Output the (X, Y) coordinate of the center of the cell containing the given text.  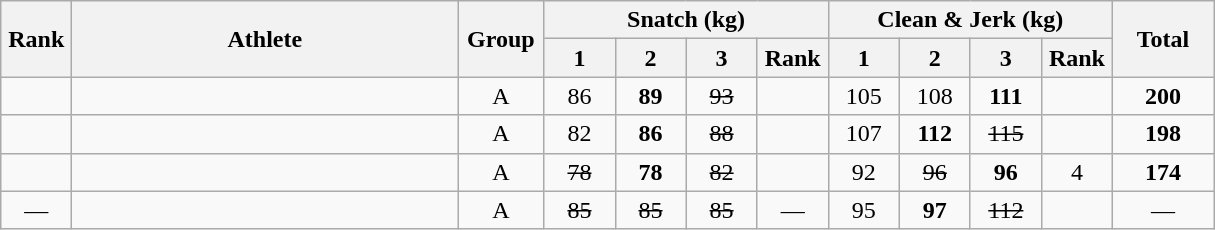
198 (1162, 134)
97 (934, 210)
115 (1006, 134)
95 (864, 210)
Clean & Jerk (kg) (970, 20)
108 (934, 96)
200 (1162, 96)
105 (864, 96)
93 (722, 96)
89 (650, 96)
111 (1006, 96)
174 (1162, 172)
Snatch (kg) (686, 20)
92 (864, 172)
88 (722, 134)
Athlete (265, 39)
107 (864, 134)
Total (1162, 39)
Group (501, 39)
4 (1076, 172)
